Output the [x, y] coordinate of the center of the cell containing the given text.  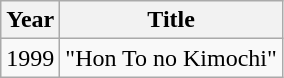
1999 [30, 58]
Year [30, 20]
Title [172, 20]
"Hon To no Kimochi" [172, 58]
